Return [x, y] of the center of cell containing provided text 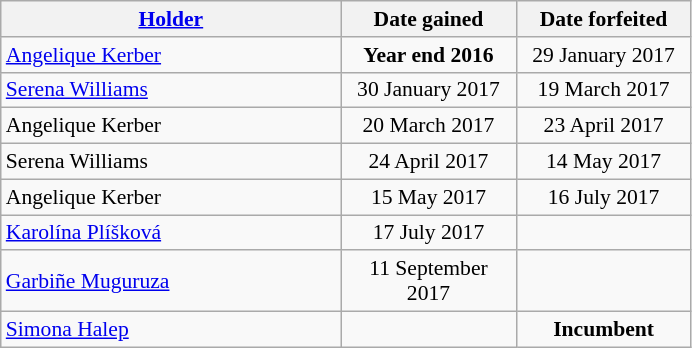
19 March 2017 [604, 90]
29 January 2017 [604, 55]
Date forfeited [604, 19]
Holder [171, 19]
16 July 2017 [604, 197]
15 May 2017 [428, 197]
Incumbent [604, 330]
23 April 2017 [604, 126]
30 January 2017 [428, 90]
14 May 2017 [604, 162]
17 July 2017 [428, 233]
24 April 2017 [428, 162]
11 September 2017 [428, 282]
Simona Halep [171, 330]
Year end 2016 [428, 55]
20 March 2017 [428, 126]
Garbiñe Muguruza [171, 282]
Date gained [428, 19]
Karolína Plíšková [171, 233]
